Capture the cell that displays the provided text and extract its [X, Y] central coordinate. 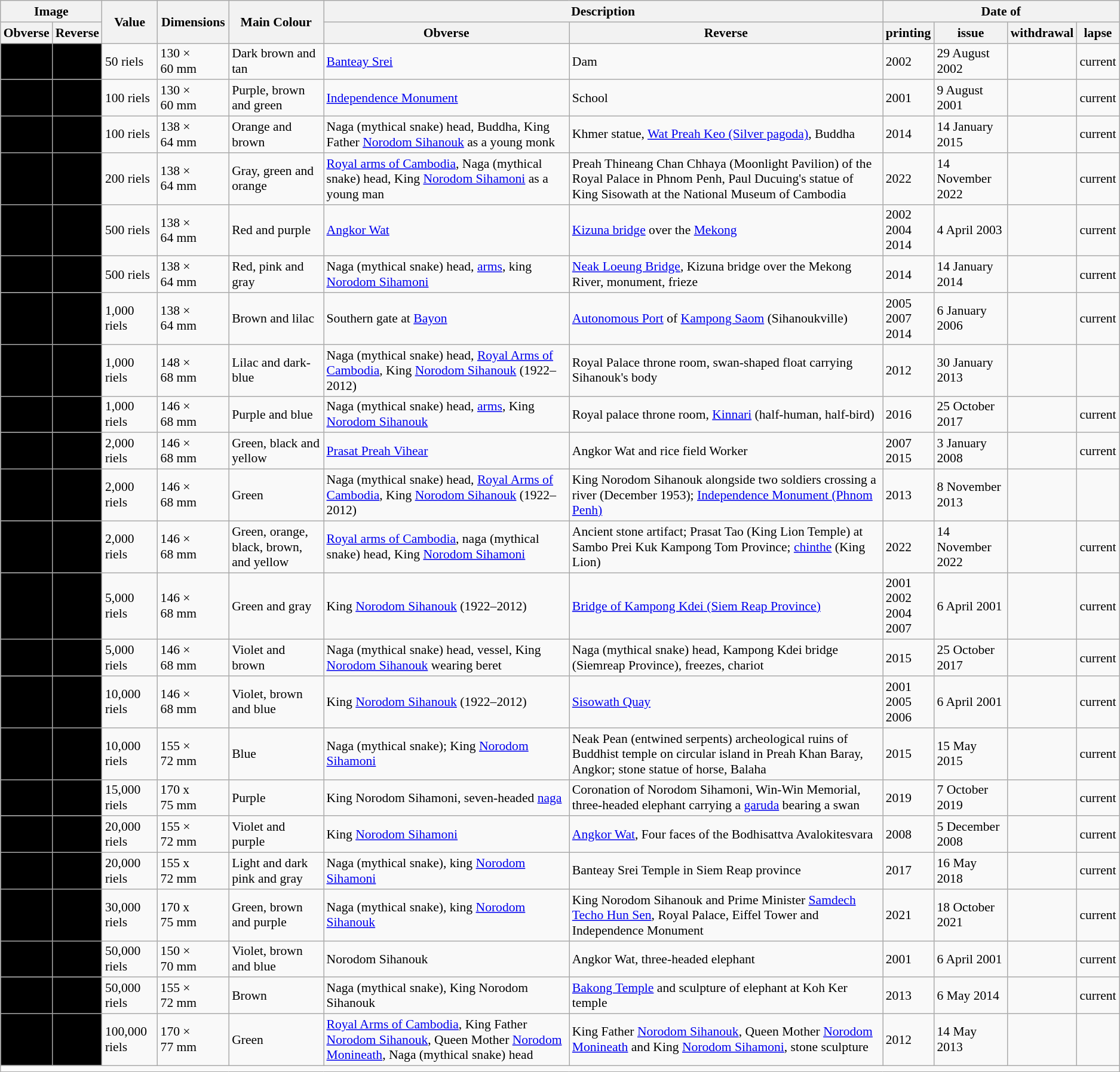
2021 [909, 915]
Royal Arms of Cambodia, King Father Norodom Sihanouk, Queen Mother Norodom Monineath, Naga (mythical snake) head [447, 1040]
9 August 2001 [970, 98]
Violet and brown [276, 658]
Neak Pean (entwined serpents) archeological ruins of Buddhist temple on circular island in Preah Khan Baray, Angkor; stone statue of horse, Balaha [726, 754]
withdrawal [1042, 33]
Coronation of Norodom Sihamoni, Win-Win Memorial, three-headed elephant carrying a garuda bearing a swan [726, 798]
170 × 77 mm [194, 1040]
29 August 2002 [970, 61]
Dam [726, 61]
Purple, brown and green [276, 98]
Royal Palace throne room, swan-shaped float carrying Sihanouk's body [726, 370]
2001200220042007 [909, 606]
Ancient stone artifact; Prasat Tao (King Lion Temple) at Sambo Prei Kuk Kampong Tom Province; chinthe (King Lion) [726, 547]
Royal palace throne room, Kinnari (half-human, half-bird) [726, 414]
Description [603, 11]
15,000 riels [130, 798]
14 May 2013 [970, 1040]
Independence Monument [447, 98]
Angkor Wat, Four faces of the Bodhisattva Avalokitesvara [726, 835]
Naga (mythical snake), king Norodom Sihamoni [447, 871]
Prasat Preah Vihear [447, 451]
Naga (mythical snake) head, vessel, King Norodom Sihanouk wearing beret [447, 658]
Image [51, 11]
3 January 2008 [970, 451]
50 riels [130, 61]
148 × 68 mm [194, 370]
King Norodom Sihanouk alongside two soldiers crossing a river (December 1953); Independence Monument (Phnom Penh) [726, 496]
20072015 [909, 451]
Banteay Srei Temple in Siem Reap province [726, 871]
Value [130, 21]
Green, black and yellow [276, 451]
200220042014 [909, 231]
Naga (mythical snake) head, arms, King Norodom Sihanouk [447, 414]
Bakong Temple and sculpture of elephant at Koh Ker temple [726, 996]
issue [970, 33]
4 April 2003 [970, 231]
16 May 2018 [970, 871]
200 riels [130, 179]
Green, brown and purple [276, 915]
30 January 2013 [970, 370]
100,000 riels [130, 1040]
5 December 2008 [970, 835]
Main Colour [276, 21]
Dimensions [194, 21]
2019 [909, 798]
Naga (mythical snake) head, arms, king Norodom Sihamoni [447, 275]
Angkor Wat and rice field Worker [726, 451]
Naga (mythical snake) head, Kampong Kdei bridge (Siemreap Province), freezes, chariot [726, 658]
14 January 2015 [970, 135]
18 October 2021 [970, 915]
Purple [276, 798]
Angkor Wat [447, 231]
30,000 riels [130, 915]
Lilac and dark-blue [276, 370]
7 October 2019 [970, 798]
Orange and brown [276, 135]
Date of [1001, 11]
150 × 70 mm [194, 959]
Neak Loeung Bridge, Kizuna bridge over the Mekong River, monument, frieze [726, 275]
14 January 2014 [970, 275]
Southern gate at Bayon [447, 319]
Blue [276, 754]
School [726, 98]
Naga (mythical snake) head, Buddha, King Father Norodom Sihanouk as a young monk [447, 135]
Purple and blue [276, 414]
Autonomous Port of Kampong Saom (Sihanoukville) [726, 319]
200520072014 [909, 319]
155 x 72 mm [194, 871]
Naga (mythical snake), King Norodom Sihanouk [447, 996]
Light and dark pink and gray [276, 871]
Angkor Wat, three-headed elephant [726, 959]
Gray, green and orange [276, 179]
Dark brown and tan [276, 61]
Green, orange, black, brown, and yellow [276, 547]
2017 [909, 871]
Norodom Sihanouk [447, 959]
Naga (mythical snake), king Norodom Sihanouk [447, 915]
Royal arms of Cambodia, Naga (mythical snake) head, King Norodom Sihamoni as a young man [447, 179]
King Norodom Sihamoni [447, 835]
Royal arms of Cambodia, naga (mythical snake) head, King Norodom Sihamoni [447, 547]
Brown and lilac [276, 319]
lapse [1098, 33]
Banteay Srei [447, 61]
Khmer statue, Wat Preah Keo (Silver pagoda), Buddha [726, 135]
6 May 2014 [970, 996]
King Norodom Sihanouk and Prime Minister Samdech Techo Hun Sen, Royal Palace, Eiffel Tower and Independence Monument [726, 915]
Red and purple [276, 231]
Sisowath Quay [726, 702]
Bridge of Kampong Kdei (Siem Reap Province) [726, 606]
Kizuna bridge over the Mekong [726, 231]
printing [909, 33]
Brown [276, 996]
6 January 2006 [970, 319]
Naga (mythical snake); King Norodom Sihamoni [447, 754]
Red, pink and gray [276, 275]
Violet and purple [276, 835]
15 May 2015 [970, 754]
200120052006 [909, 702]
2016 [909, 414]
2002 [909, 61]
King Norodom Sihamoni, seven-headed naga [447, 798]
2008 [909, 835]
8 November 2013 [970, 496]
Green and gray [276, 606]
King Father Norodom Sihanouk, Queen Mother Norodom Monineath and King Norodom Sihamoni, stone sculpture [726, 1040]
